Return the [X, Y] coordinate for the center point of the cell that contains the specified text.  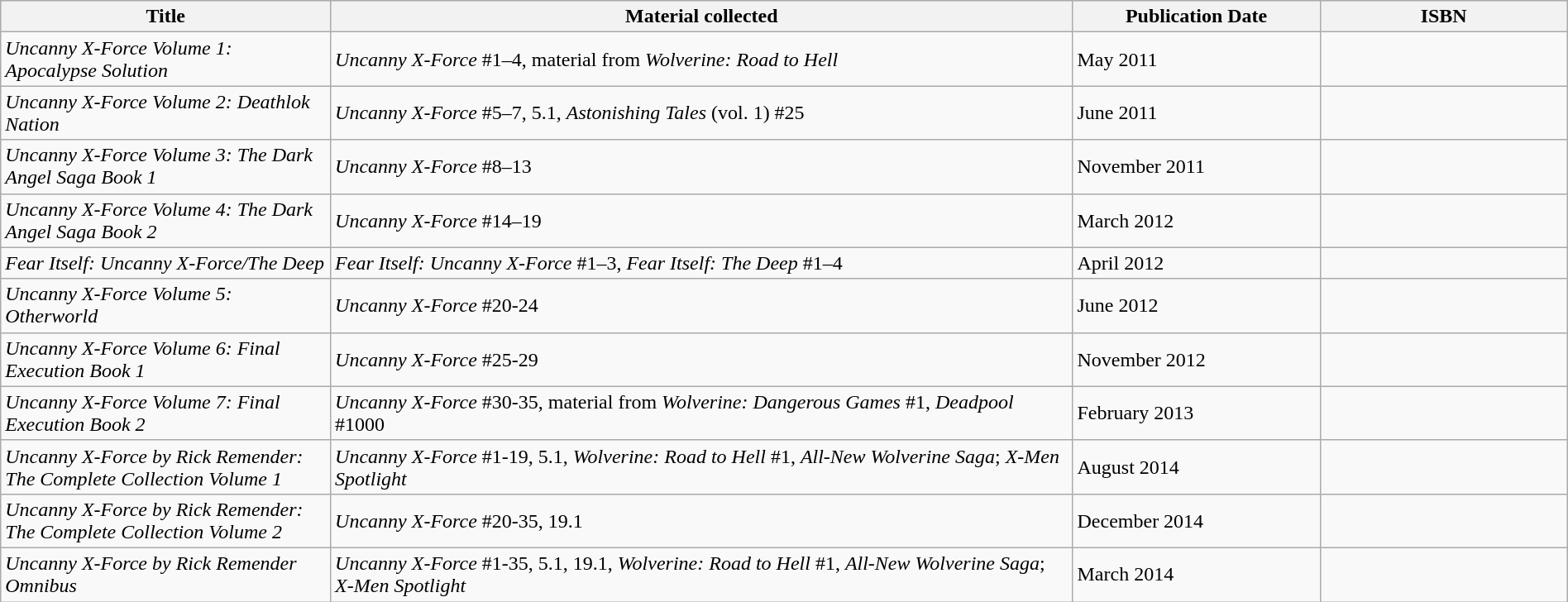
February 2013 [1196, 413]
June 2011 [1196, 112]
Uncanny X-Force by Rick Remender Omnibus [165, 574]
Uncanny X-Force #5–7, 5.1, Astonishing Tales (vol. 1) #25 [701, 112]
November 2011 [1196, 167]
March 2012 [1196, 220]
Uncanny X-Force #25-29 [701, 359]
Uncanny X-Force by Rick Remender: The Complete Collection Volume 2 [165, 521]
Uncanny X-Force Volume 2: Deathlok Nation [165, 112]
November 2012 [1196, 359]
Uncanny X-Force #20-24 [701, 306]
Uncanny X-Force Volume 7: Final Execution Book 2 [165, 413]
Publication Date [1196, 17]
Uncanny X-Force #1-35, 5.1, 19.1, Wolverine: Road to Hell #1, All-New Wolverine Saga; X-Men Spotlight [701, 574]
Uncanny X-Force #20-35, 19.1 [701, 521]
Fear Itself: Uncanny X-Force/The Deep [165, 263]
Uncanny X-Force #1–4, material from Wolverine: Road to Hell [701, 60]
August 2014 [1196, 466]
December 2014 [1196, 521]
Uncanny X-Force Volume 1: Apocalypse Solution [165, 60]
Uncanny X-Force #30-35, material from Wolverine: Dangerous Games #1, Deadpool #1000 [701, 413]
Fear Itself: Uncanny X-Force #1–3, Fear Itself: The Deep #1–4 [701, 263]
Uncanny X-Force #8–13 [701, 167]
Uncanny X-Force Volume 5: Otherworld [165, 306]
May 2011 [1196, 60]
Uncanny X-Force #14–19 [701, 220]
Uncanny X-Force Volume 3: The Dark Angel Saga Book 1 [165, 167]
Title [165, 17]
June 2012 [1196, 306]
March 2014 [1196, 574]
Uncanny X-Force #1-19, 5.1, Wolverine: Road to Hell #1, All-New Wolverine Saga; X-Men Spotlight [701, 466]
Uncanny X-Force Volume 4: The Dark Angel Saga Book 2 [165, 220]
ISBN [1444, 17]
Material collected [701, 17]
Uncanny X-Force by Rick Remender: The Complete Collection Volume 1 [165, 466]
Uncanny X-Force Volume 6: Final Execution Book 1 [165, 359]
April 2012 [1196, 263]
